Identify which cell holds the provided text, then report its (x, y) central coordinate. 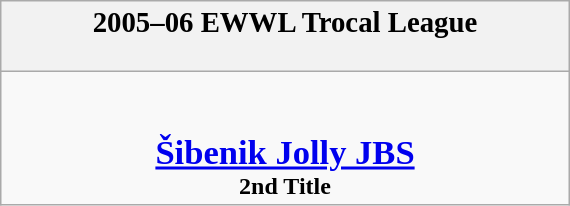
2005–06 EWWL Trocal League (284, 36)
Šibenik Jolly JBS2nd Title (284, 138)
